For the text-containing cell, return its midpoint in [x, y] coordinate format. 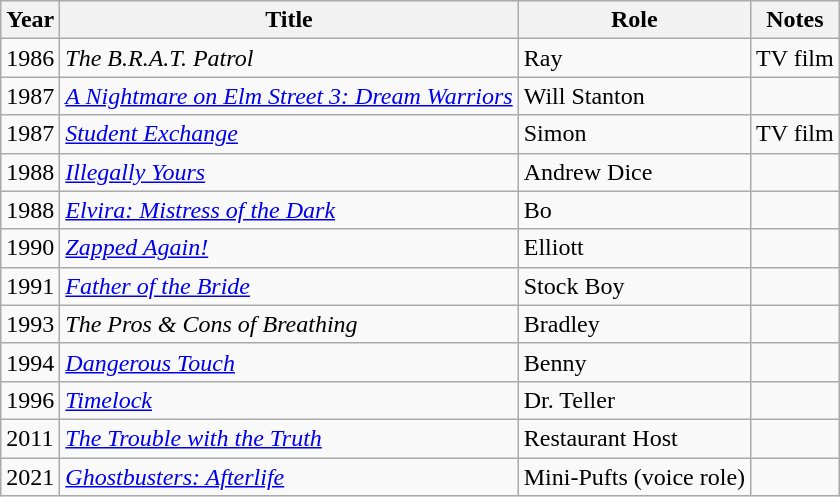
2011 [30, 438]
Benny [634, 362]
Illegally Yours [289, 172]
1996 [30, 400]
2021 [30, 477]
Father of the Bride [289, 286]
Simon [634, 134]
1990 [30, 248]
Zapped Again! [289, 248]
A Nightmare on Elm Street 3: Dream Warriors [289, 96]
The Pros & Cons of Breathing [289, 324]
Elliott [634, 248]
Ghostbusters: Afterlife [289, 477]
1994 [30, 362]
Role [634, 20]
Year [30, 20]
Student Exchange [289, 134]
Dangerous Touch [289, 362]
Bradley [634, 324]
The Trouble with the Truth [289, 438]
Will Stanton [634, 96]
1986 [30, 58]
Andrew Dice [634, 172]
Elvira: Mistress of the Dark [289, 210]
Timelock [289, 400]
Mini-Pufts (voice role) [634, 477]
Ray [634, 58]
Title [289, 20]
1991 [30, 286]
Bo [634, 210]
Notes [796, 20]
Dr. Teller [634, 400]
Stock Boy [634, 286]
The B.R.A.T. Patrol [289, 58]
1993 [30, 324]
Restaurant Host [634, 438]
